For the text-containing cell, return its midpoint in [X, Y] coordinate format. 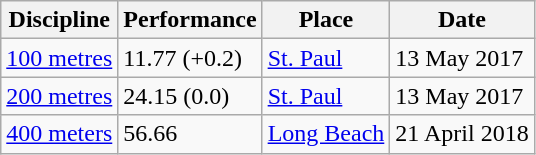
24.15 (0.0) [190, 96]
21 April 2018 [462, 134]
200 metres [60, 96]
Performance [190, 20]
11.77 (+0.2) [190, 58]
56.66 [190, 134]
Long Beach [326, 134]
Discipline [60, 20]
100 metres [60, 58]
Date [462, 20]
Place [326, 20]
400 meters [60, 134]
